Provide the (X, Y) coordinate of the cell's center where the given text is located.  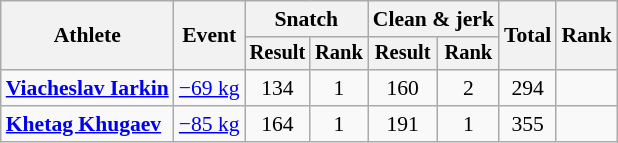
160 (403, 88)
−85 kg (210, 124)
355 (528, 124)
Event (210, 36)
Clean & jerk (434, 19)
191 (403, 124)
294 (528, 88)
164 (278, 124)
Snatch (306, 19)
−69 kg (210, 88)
Athlete (88, 36)
Total (528, 36)
2 (468, 88)
Khetag Khugaev (88, 124)
134 (278, 88)
Viacheslav Iarkin (88, 88)
